From the cell containing the given text, extract its center point as [X, Y] coordinate. 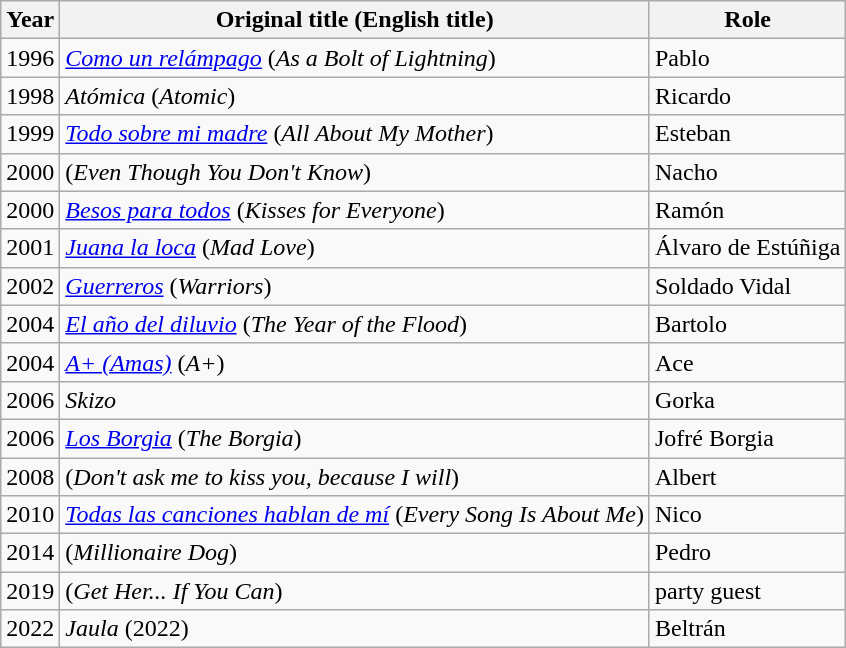
(Millionaire Dog) [355, 553]
Todo sobre mi madre (All About My Mother) [355, 134]
Esteban [747, 134]
1998 [30, 96]
Álvaro de Estúñiga [747, 248]
Ramón [747, 210]
(Even Though You Don't Know) [355, 172]
Soldado Vidal [747, 286]
Original title (English title) [355, 20]
2022 [30, 629]
2001 [30, 248]
Beltrán [747, 629]
Besos para todos (Kisses for Everyone) [355, 210]
(Don't ask me to kiss you, because I will) [355, 477]
2014 [30, 553]
Nacho [747, 172]
Nico [747, 515]
Role [747, 20]
Albert [747, 477]
Ricardo [747, 96]
Todas las canciones hablan de mí (Every Song Is About Me) [355, 515]
Atómica (Atomic) [355, 96]
Gorka [747, 400]
2008 [30, 477]
(Get Her... If You Can) [355, 591]
Pablo [747, 58]
2002 [30, 286]
Pedro [747, 553]
Como un relámpago (As a Bolt of Lightning) [355, 58]
El año del diluvio (The Year of the Flood) [355, 324]
Jofré Borgia [747, 438]
Jaula (2022) [355, 629]
2010 [30, 515]
Juana la loca (Mad Love) [355, 248]
2019 [30, 591]
1996 [30, 58]
Skizo [355, 400]
Bartolo [747, 324]
Ace [747, 362]
1999 [30, 134]
Los Borgia (The Borgia) [355, 438]
Guerreros (Warriors) [355, 286]
party guest [747, 591]
Year [30, 20]
A+ (Amas) (A+) [355, 362]
